Return the [x, y] coordinate for the center point of the cell that contains the specified text.  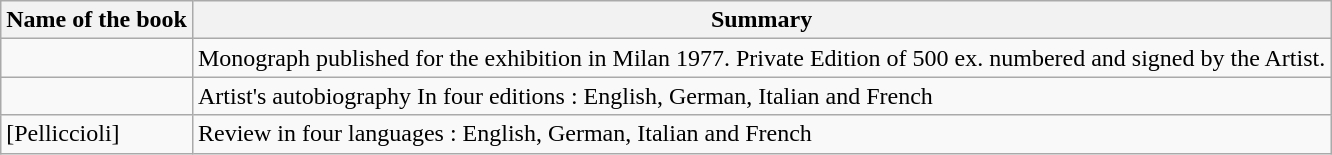
[Pelliccioli] [97, 134]
Review in four languages : English, German, Italian and French [761, 134]
Monograph published for the exhibition in Milan 1977. Private Edition of 500 ex. numbered and signed by the Artist. [761, 58]
Summary [761, 20]
Name of the book [97, 20]
Artist's autobiography In four editions : English, German, Italian and French [761, 96]
